Scan for the cell matching the given text and deliver its (x, y) coordinate at center. 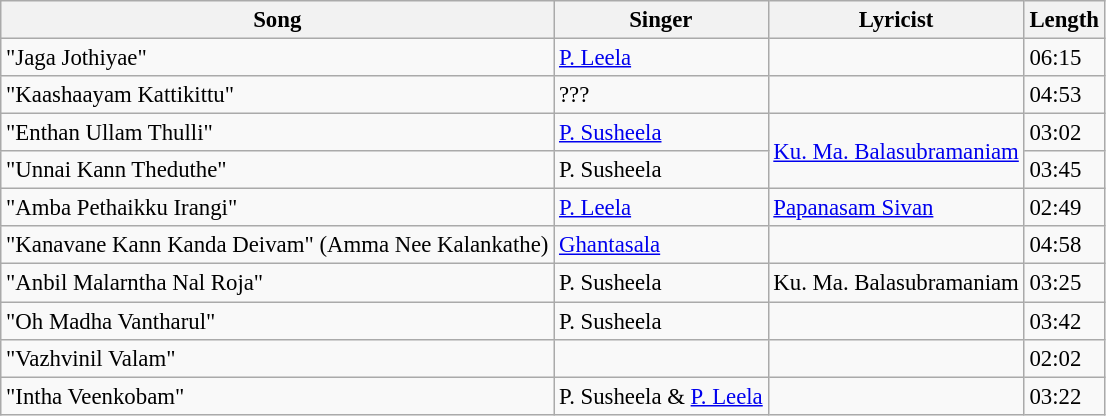
"Kanavane Kann Kanda Deivam" (Amma Nee Kalankathe) (278, 245)
04:58 (1064, 245)
02:02 (1064, 358)
02:49 (1064, 208)
"Kaashaayam Kattikittu" (278, 95)
Ghantasala (661, 245)
"Vazhvinil Valam" (278, 358)
03:02 (1064, 133)
03:42 (1064, 321)
06:15 (1064, 58)
"Oh Madha Vantharul" (278, 321)
P. Susheela & P. Leela (661, 396)
03:25 (1064, 283)
04:53 (1064, 95)
"Enthan Ullam Thulli" (278, 133)
??? (661, 95)
"Amba Pethaikku Irangi" (278, 208)
Length (1064, 20)
Song (278, 20)
Singer (661, 20)
"Intha Veenkobam" (278, 396)
Lyricist (896, 20)
"Anbil Malarntha Nal Roja" (278, 283)
"Jaga Jothiyae" (278, 58)
03:22 (1064, 396)
Papanasam Sivan (896, 208)
03:45 (1064, 170)
"Unnai Kann Theduthe" (278, 170)
